Capture the cell that displays the provided text and extract its (x, y) central coordinate. 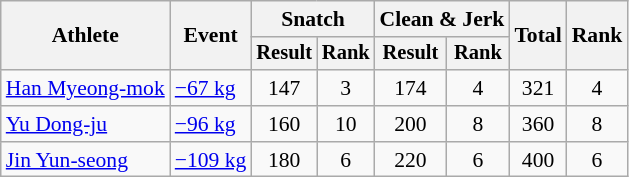
Clean & Jerk (442, 19)
147 (284, 88)
Athlete (86, 36)
321 (538, 88)
10 (346, 124)
Snatch (312, 19)
3 (346, 88)
Yu Dong-ju (86, 124)
Total (538, 36)
−67 kg (211, 88)
−96 kg (211, 124)
160 (284, 124)
Event (211, 36)
Han Myeong-mok (86, 88)
360 (538, 124)
174 (411, 88)
200 (411, 124)
